Identify which cell holds the provided text, then report its [X, Y] central coordinate. 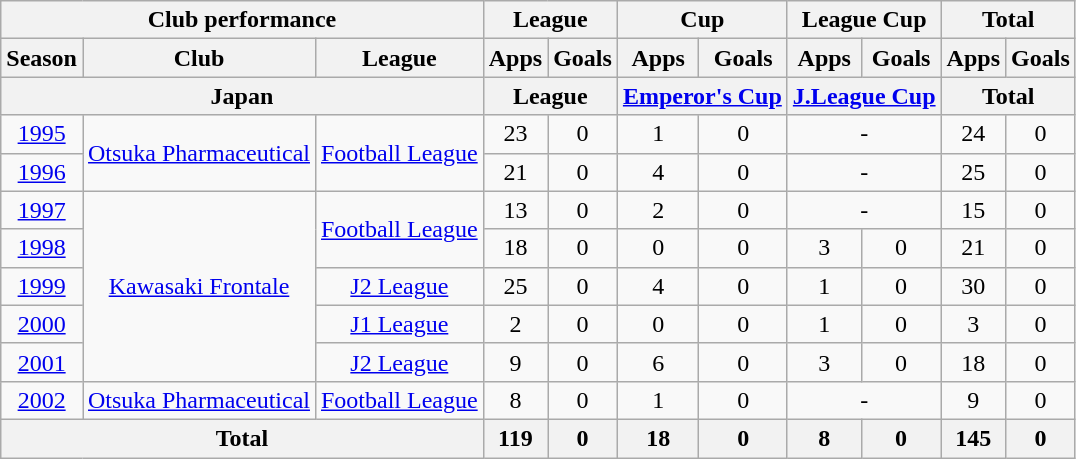
Club [198, 58]
145 [973, 438]
Japan [242, 96]
1997 [42, 210]
Club performance [242, 20]
J.League Cup [864, 96]
Kawasaki Frontale [198, 286]
Season [42, 58]
6 [658, 362]
1996 [42, 172]
119 [515, 438]
2000 [42, 324]
1998 [42, 248]
23 [515, 134]
24 [973, 134]
Cup [702, 20]
1999 [42, 286]
30 [973, 286]
J1 League [399, 324]
2002 [42, 400]
13 [515, 210]
League Cup [864, 20]
1995 [42, 134]
Emperor's Cup [702, 96]
15 [973, 210]
2001 [42, 362]
